Search for the cell housing the specified text and yield its (x, y) center coordinate. 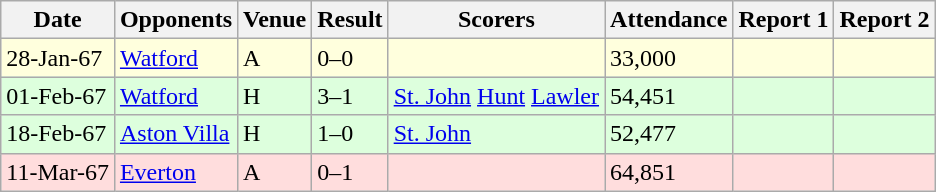
64,851 (669, 172)
01-Feb-67 (58, 96)
11-Mar-67 (58, 172)
Report 1 (784, 20)
St. John (496, 134)
1–0 (350, 134)
Attendance (669, 20)
0–0 (350, 58)
3–1 (350, 96)
Opponents (176, 20)
Aston Villa (176, 134)
Report 2 (884, 20)
52,477 (669, 134)
Scorers (496, 20)
Date (58, 20)
54,451 (669, 96)
33,000 (669, 58)
28-Jan-67 (58, 58)
St. John Hunt Lawler (496, 96)
Result (350, 20)
Venue (275, 20)
18-Feb-67 (58, 134)
0–1 (350, 172)
Everton (176, 172)
